Return [X, Y] of the center of cell containing provided text 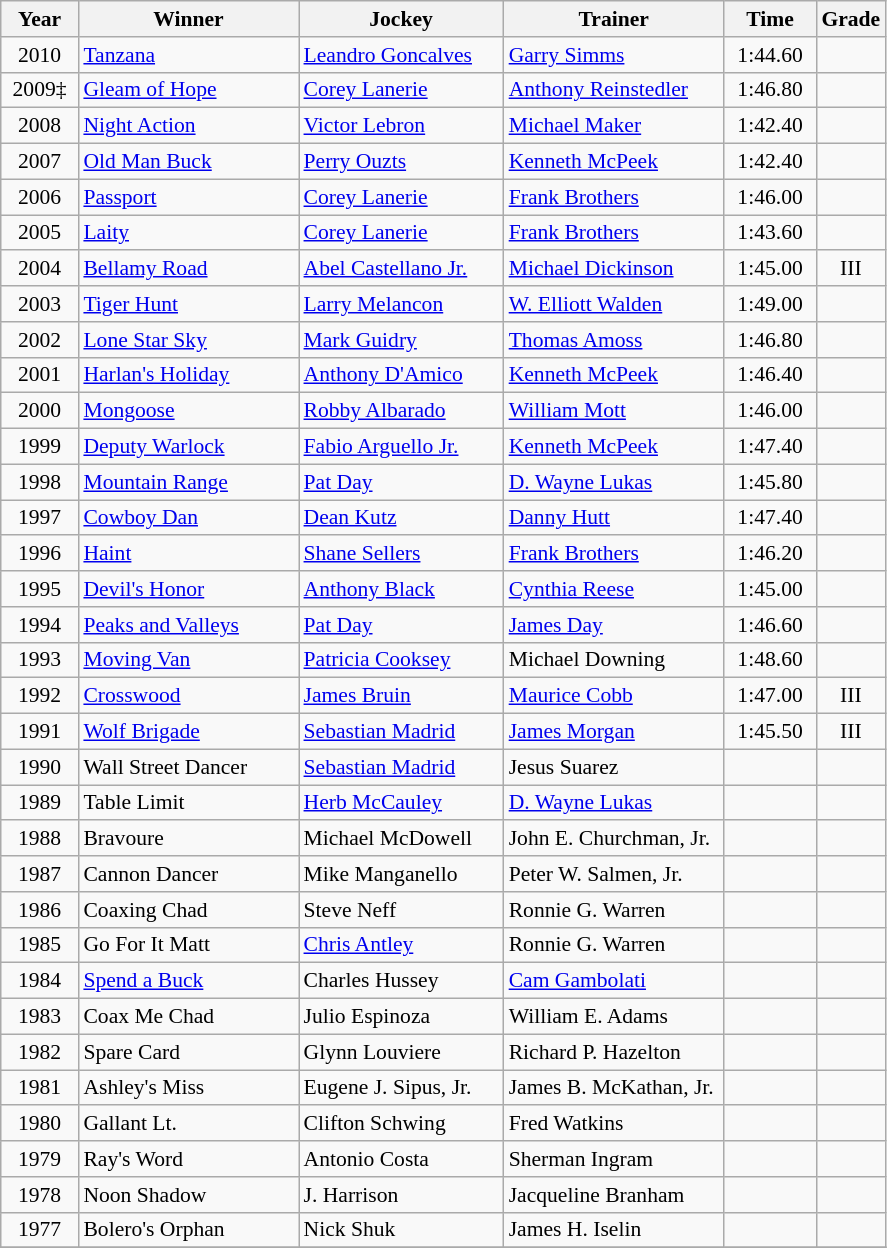
2000 [40, 411]
1978 [40, 1195]
Michael McDowell [400, 839]
1990 [40, 767]
Jacqueline Branham [614, 1195]
Shane Sellers [400, 554]
John E. Churchman, Jr. [614, 839]
William Mott [614, 411]
Bolero's Orphan [188, 1230]
1982 [40, 1052]
1:46.40 [770, 375]
James Morgan [614, 732]
Chris Antley [400, 945]
James H. Iselin [614, 1230]
1998 [40, 482]
Mongoose [188, 411]
1986 [40, 910]
1983 [40, 1017]
2009‡ [40, 90]
Michael Dickinson [614, 269]
Night Action [188, 126]
Lone Star Sky [188, 340]
Fred Watkins [614, 1124]
Cam Gambolati [614, 981]
Eugene J. Sipus, Jr. [400, 1088]
Deputy Warlock [188, 447]
Garry Simms [614, 55]
Mountain Range [188, 482]
1:45.50 [770, 732]
Patricia Cooksey [400, 660]
2005 [40, 233]
Anthony D'Amico [400, 375]
Go For It Matt [188, 945]
Michael Maker [614, 126]
Glynn Louviere [400, 1052]
Jockey [400, 19]
Trainer [614, 19]
Time [770, 19]
Dean Kutz [400, 518]
Gallant Lt. [188, 1124]
Antonio Costa [400, 1159]
Bellamy Road [188, 269]
Clifton Schwing [400, 1124]
James Day [614, 625]
1987 [40, 874]
W. Elliott Walden [614, 304]
Maurice Cobb [614, 696]
Gleam of Hope [188, 90]
1981 [40, 1088]
1:49.00 [770, 304]
1:48.60 [770, 660]
Spare Card [188, 1052]
Thomas Amoss [614, 340]
1995 [40, 589]
Winner [188, 19]
Haint [188, 554]
Wolf Brigade [188, 732]
2010 [40, 55]
Mark Guidry [400, 340]
Sherman Ingram [614, 1159]
Coaxing Chad [188, 910]
Moving Van [188, 660]
1985 [40, 945]
Leandro Goncalves [400, 55]
Devil's Honor [188, 589]
2004 [40, 269]
1993 [40, 660]
2002 [40, 340]
1992 [40, 696]
Danny Hutt [614, 518]
Year [40, 19]
Coax Me Chad [188, 1017]
Cowboy Dan [188, 518]
1980 [40, 1124]
2003 [40, 304]
J. Harrison [400, 1195]
1979 [40, 1159]
Peaks and Valleys [188, 625]
Jesus Suarez [614, 767]
Laity [188, 233]
Harlan's Holiday [188, 375]
Cannon Dancer [188, 874]
Grade [850, 19]
Tanzana [188, 55]
Charles Hussey [400, 981]
2007 [40, 162]
Robby Albarado [400, 411]
1999 [40, 447]
Peter W. Salmen, Jr. [614, 874]
Wall Street Dancer [188, 767]
1:46.20 [770, 554]
Steve Neff [400, 910]
Noon Shadow [188, 1195]
Cynthia Reese [614, 589]
Tiger Hunt [188, 304]
Michael Downing [614, 660]
Victor Lebron [400, 126]
1996 [40, 554]
Herb McCauley [400, 803]
Anthony Black [400, 589]
Larry Melancon [400, 304]
Fabio Arguello Jr. [400, 447]
Spend a Buck [188, 981]
1991 [40, 732]
Passport [188, 197]
1994 [40, 625]
Richard P. Hazelton [614, 1052]
Perry Ouzts [400, 162]
Abel Castellano Jr. [400, 269]
Mike Manganello [400, 874]
James B. McKathan, Jr. [614, 1088]
1984 [40, 981]
1:46.60 [770, 625]
2001 [40, 375]
Table Limit [188, 803]
James Bruin [400, 696]
1:45.80 [770, 482]
1988 [40, 839]
2008 [40, 126]
Old Man Buck [188, 162]
1:47.00 [770, 696]
Ashley's Miss [188, 1088]
Julio Espinoza [400, 1017]
1:43.60 [770, 233]
William E. Adams [614, 1017]
Nick Shuk [400, 1230]
Crosswood [188, 696]
1977 [40, 1230]
1:44.60 [770, 55]
Ray's Word [188, 1159]
1989 [40, 803]
Bravoure [188, 839]
2006 [40, 197]
Anthony Reinstedler [614, 90]
1997 [40, 518]
